Pinpoint the cell where the given text exists, returning its [x, y] midpoint coordinate. 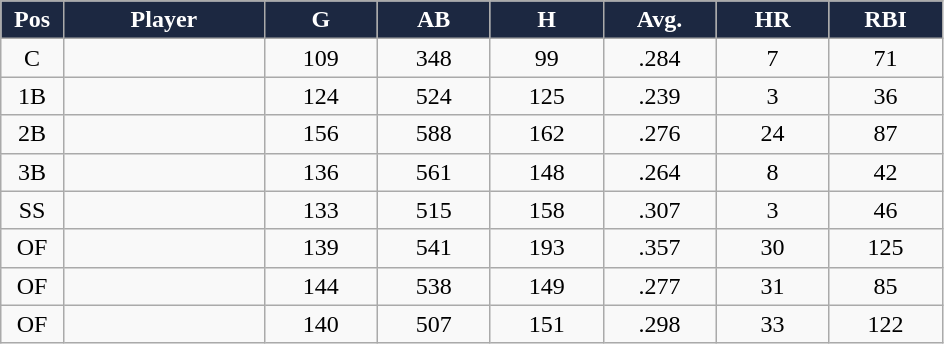
144 [320, 286]
HR [772, 20]
H [546, 20]
3B [32, 172]
.264 [660, 172]
99 [546, 58]
.239 [660, 96]
148 [546, 172]
2B [32, 134]
46 [886, 210]
109 [320, 58]
158 [546, 210]
71 [886, 58]
136 [320, 172]
122 [886, 324]
541 [434, 248]
Avg. [660, 20]
7 [772, 58]
149 [546, 286]
Player [164, 20]
SS [32, 210]
588 [434, 134]
507 [434, 324]
RBI [886, 20]
.307 [660, 210]
.276 [660, 134]
42 [886, 172]
C [32, 58]
133 [320, 210]
31 [772, 286]
36 [886, 96]
8 [772, 172]
AB [434, 20]
87 [886, 134]
348 [434, 58]
524 [434, 96]
.277 [660, 286]
162 [546, 134]
33 [772, 324]
.357 [660, 248]
193 [546, 248]
.298 [660, 324]
140 [320, 324]
85 [886, 286]
24 [772, 134]
139 [320, 248]
.284 [660, 58]
Pos [32, 20]
156 [320, 134]
538 [434, 286]
561 [434, 172]
151 [546, 324]
30 [772, 248]
G [320, 20]
1B [32, 96]
124 [320, 96]
515 [434, 210]
